Locate the cell with the specified text and output its (X, Y) center coordinate. 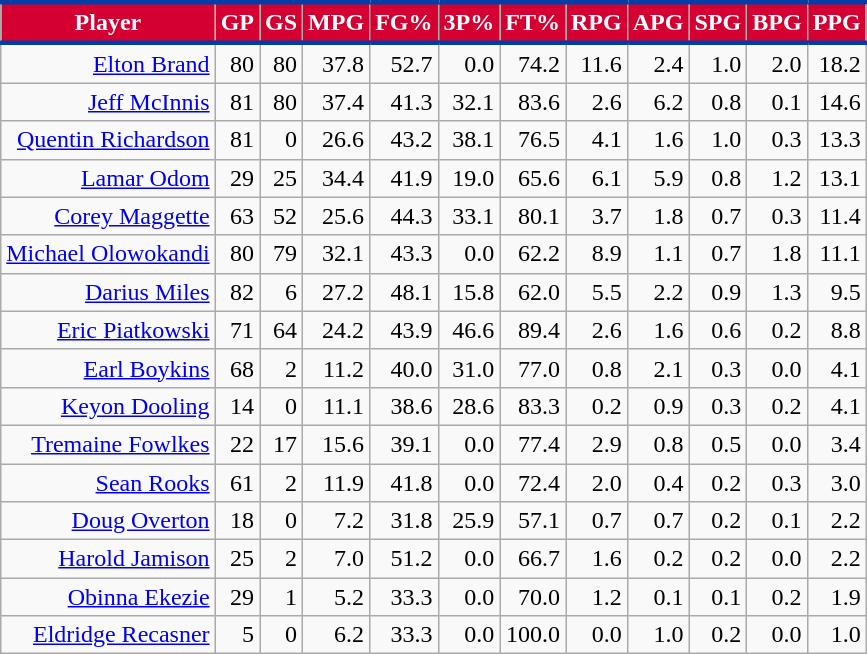
57.1 (533, 521)
18 (237, 521)
51.2 (404, 559)
7.0 (336, 559)
Harold Jamison (108, 559)
40.0 (404, 368)
77.0 (533, 368)
28.6 (469, 406)
2.9 (597, 444)
11.4 (836, 216)
62.2 (533, 254)
6 (282, 292)
Lamar Odom (108, 178)
0.6 (718, 330)
3P% (469, 22)
18.2 (836, 63)
0.4 (658, 483)
100.0 (533, 635)
39.1 (404, 444)
3.4 (836, 444)
43.9 (404, 330)
41.8 (404, 483)
31.0 (469, 368)
66.7 (533, 559)
SPG (718, 22)
GP (237, 22)
FT% (533, 22)
89.4 (533, 330)
Player (108, 22)
Sean Rooks (108, 483)
11.2 (336, 368)
63 (237, 216)
3.7 (597, 216)
Earl Boykins (108, 368)
64 (282, 330)
38.1 (469, 140)
6.1 (597, 178)
Doug Overton (108, 521)
1.3 (777, 292)
3.0 (836, 483)
PPG (836, 22)
41.9 (404, 178)
8.8 (836, 330)
Michael Olowokandi (108, 254)
74.2 (533, 63)
15.8 (469, 292)
RPG (597, 22)
41.3 (404, 102)
2.4 (658, 63)
Elton Brand (108, 63)
14.6 (836, 102)
19.0 (469, 178)
82 (237, 292)
11.9 (336, 483)
77.4 (533, 444)
76.5 (533, 140)
1 (282, 597)
83.6 (533, 102)
27.2 (336, 292)
43.2 (404, 140)
Darius Miles (108, 292)
17 (282, 444)
65.6 (533, 178)
0.5 (718, 444)
25.6 (336, 216)
37.4 (336, 102)
52 (282, 216)
5 (237, 635)
79 (282, 254)
11.6 (597, 63)
5.9 (658, 178)
Corey Maggette (108, 216)
31.8 (404, 521)
Tremaine Fowlkes (108, 444)
9.5 (836, 292)
2.1 (658, 368)
34.4 (336, 178)
1.9 (836, 597)
Jeff McInnis (108, 102)
Keyon Dooling (108, 406)
25.9 (469, 521)
15.6 (336, 444)
72.4 (533, 483)
7.2 (336, 521)
14 (237, 406)
GS (282, 22)
Eric Piatkowski (108, 330)
Obinna Ekezie (108, 597)
24.2 (336, 330)
5.5 (597, 292)
MPG (336, 22)
13.3 (836, 140)
5.2 (336, 597)
13.1 (836, 178)
68 (237, 368)
22 (237, 444)
48.1 (404, 292)
8.9 (597, 254)
APG (658, 22)
38.6 (404, 406)
52.7 (404, 63)
1.1 (658, 254)
83.3 (533, 406)
80.1 (533, 216)
70.0 (533, 597)
Quentin Richardson (108, 140)
33.1 (469, 216)
61 (237, 483)
FG% (404, 22)
43.3 (404, 254)
46.6 (469, 330)
44.3 (404, 216)
62.0 (533, 292)
26.6 (336, 140)
71 (237, 330)
BPG (777, 22)
37.8 (336, 63)
Eldridge Recasner (108, 635)
